Capture the cell that displays the provided text and extract its (x, y) central coordinate. 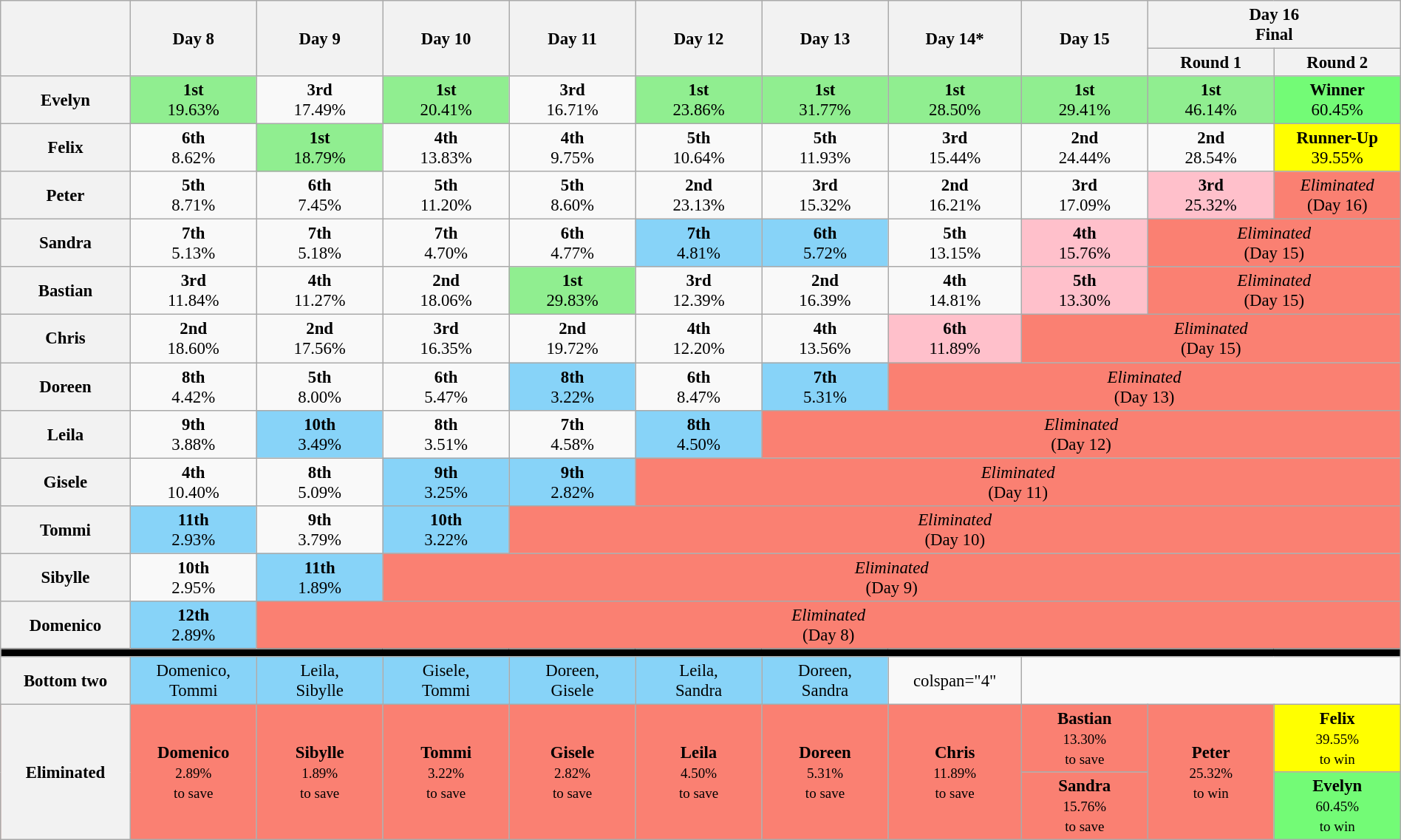
7th4.81% (699, 244)
5th8.60% (572, 195)
2nd16.21% (955, 195)
Day 9 (319, 38)
Chris (66, 338)
4th10.40% (194, 482)
5th13.15% (955, 244)
3rd15.32% (825, 195)
Domenico (66, 625)
6th8.47% (699, 387)
6th8.62% (194, 148)
5th10.64% (699, 148)
2nd28.54% (1210, 148)
2nd23.13% (699, 195)
Doreen,Sandra (825, 681)
Felix39.55%to win (1337, 738)
Doreen,Gisele (572, 681)
Runner-Up39.55% (1337, 148)
Eliminated(Day 10) (955, 529)
Domenico2.89%to save (194, 771)
7th4.58% (572, 434)
3rd17.49% (319, 100)
7th5.13% (194, 244)
5th8.71% (194, 195)
4th13.83% (446, 148)
Peter25.32%to win (1210, 771)
Eliminated(Day 12) (1081, 434)
1st23.86% (699, 100)
Bastian13.30%to save (1085, 738)
Sandra (66, 244)
8th4.42% (194, 387)
4th13.56% (825, 338)
6th5.72% (825, 244)
Doreen (66, 387)
Leila,Sandra (699, 681)
2nd16.39% (825, 291)
Day 8 (194, 38)
3rd17.09% (1085, 195)
Eliminated(Day 8) (828, 625)
Day 12 (699, 38)
2nd18.06% (446, 291)
4th11.27% (319, 291)
8th4.50% (699, 434)
7th4.70% (446, 244)
Day 14* (955, 38)
1st20.41% (446, 100)
6th4.77% (572, 244)
9th3.88% (194, 434)
7th5.18% (319, 244)
4th15.76% (1085, 244)
11th1.89% (319, 578)
2nd17.56% (319, 338)
6th11.89% (955, 338)
Evelyn60.45%to win (1337, 806)
10th2.95% (194, 578)
Chris11.89%to save (955, 771)
1st18.79% (319, 148)
3rd11.84% (194, 291)
2nd19.72% (572, 338)
Round 2 (1337, 63)
Sandra15.76%to save (1085, 806)
1st31.77% (825, 100)
10th3.22% (446, 529)
1st29.41% (1085, 100)
3rd25.32% (1210, 195)
8th5.09% (319, 482)
Day 15 (1085, 38)
1st19.63% (194, 100)
Gisele,Tommi (446, 681)
Evelyn (66, 100)
10th3.49% (319, 434)
11th2.93% (194, 529)
Leila (66, 434)
Gisele (66, 482)
Eliminated (66, 771)
Felix (66, 148)
5th11.93% (825, 148)
1st46.14% (1210, 100)
3rd16.71% (572, 100)
Tommi (66, 529)
Sibylle (66, 578)
Winner60.45% (1337, 100)
1st29.83% (572, 291)
6th7.45% (319, 195)
Domenico,Tommi (194, 681)
4th14.81% (955, 291)
Day 16Final (1274, 25)
3rd16.35% (446, 338)
4th12.20% (699, 338)
9th2.82% (572, 482)
8th3.51% (446, 434)
Eliminated(Day 16) (1337, 195)
Leila4.50%to save (699, 771)
Eliminated(Day 13) (1144, 387)
Tommi3.22%to save (446, 771)
Day 10 (446, 38)
Eliminated(Day 9) (891, 578)
7th5.31% (825, 387)
3rd12.39% (699, 291)
6th5.47% (446, 387)
Bastian (66, 291)
8th3.22% (572, 387)
Bottom two (66, 681)
Eliminated(Day 11) (1018, 482)
3rd15.44% (955, 148)
5th8.00% (319, 387)
9th3.79% (319, 529)
Day 11 (572, 38)
Sibylle1.89%to save (319, 771)
Leila,Sibylle (319, 681)
4th9.75% (572, 148)
Round 1 (1210, 63)
2nd18.60% (194, 338)
1st28.50% (955, 100)
Gisele2.82%to save (572, 771)
5th13.30% (1085, 291)
Peter (66, 195)
12th2.89% (194, 625)
9th3.25% (446, 482)
Day 13 (825, 38)
5th11.20% (446, 195)
2nd24.44% (1085, 148)
Doreen5.31%to save (825, 771)
colspan="4" (955, 681)
